Find where the given text appears and provide that cell's center as (x, y) coordinate. 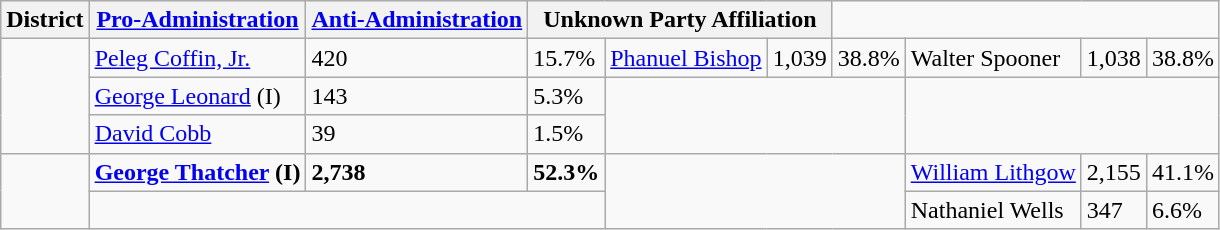
41.1% (1182, 172)
William Lithgow (993, 172)
420 (417, 58)
1,038 (1114, 58)
Pro-Administration (198, 20)
15.7% (566, 58)
Nathaniel Wells (993, 210)
Anti-Administration (417, 20)
39 (417, 134)
1,039 (800, 58)
District (45, 20)
Phanuel Bishop (686, 58)
Peleg Coffin, Jr. (198, 58)
Walter Spooner (993, 58)
347 (1114, 210)
143 (417, 96)
Unknown Party Affiliation (680, 20)
2,155 (1114, 172)
David Cobb (198, 134)
2,738 (417, 172)
6.6% (1182, 210)
George Leonard (I) (198, 96)
George Thatcher (I) (198, 172)
52.3% (566, 172)
5.3% (566, 96)
1.5% (566, 134)
